Provide the (X, Y) coordinate of the cell's center where the given text is located.  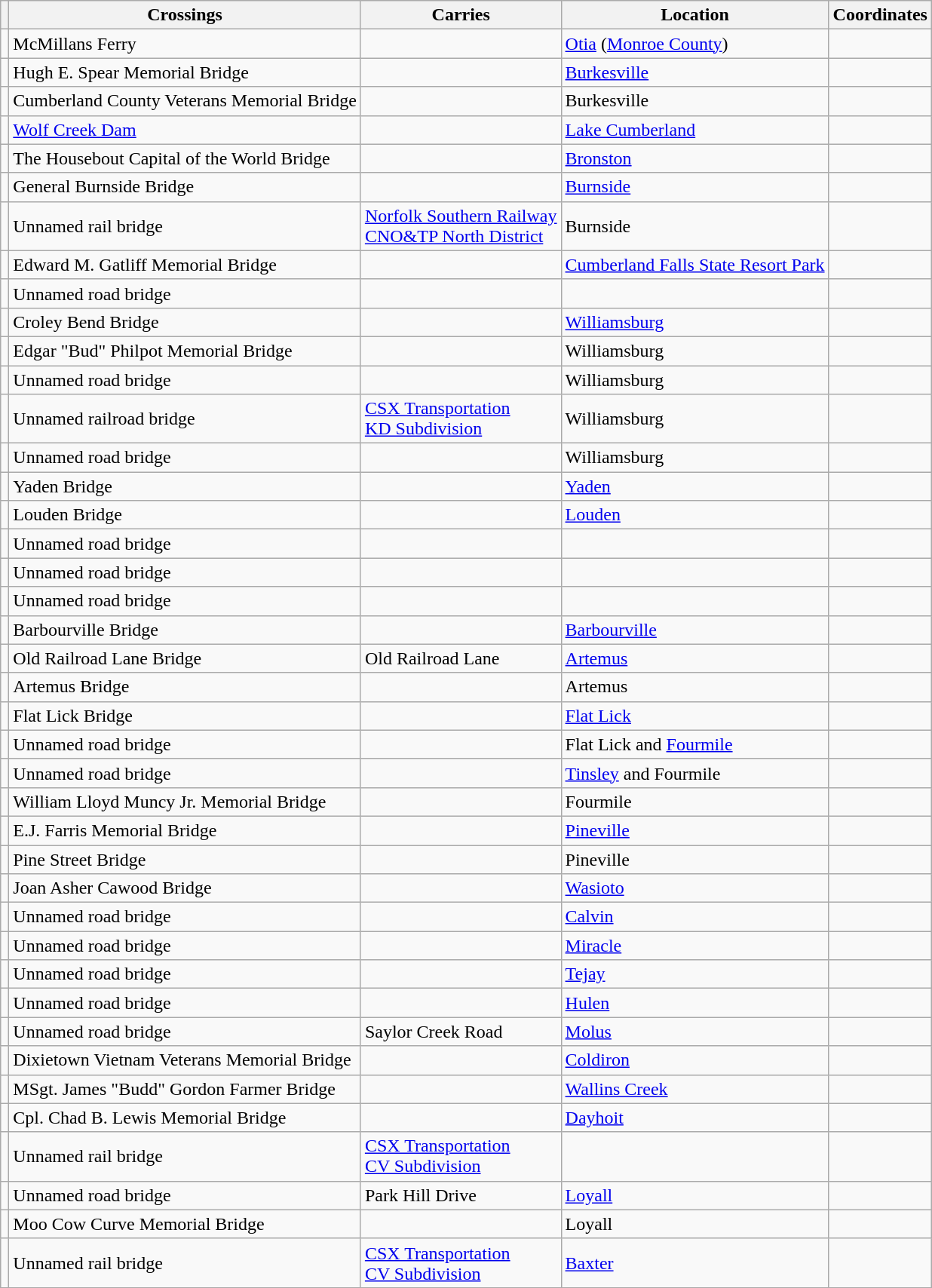
Edward M. Gatliff Memorial Bridge (185, 265)
Location (695, 15)
Dixietown Vietnam Veterans Memorial Bridge (185, 1060)
Barbourville (695, 630)
Old Railroad Lane (461, 658)
Flat Lick Bridge (185, 716)
Fourmile (695, 802)
General Burnside Bridge (185, 187)
Saylor Creek Road (461, 1032)
Norfolk Southern RailwayCNO&TP North District (461, 226)
CSX TransportationKD Subdivision (461, 419)
William Lloyd Muncy Jr. Memorial Bridge (185, 802)
Louden Bridge (185, 515)
Park Hill Drive (461, 1195)
Tejay (695, 974)
Wolf Creek Dam (185, 130)
Bronston (695, 158)
Otia (Monroe County) (695, 44)
MSgt. James "Budd" Gordon Farmer Bridge (185, 1089)
Moo Cow Curve Memorial Bridge (185, 1224)
Edgar "Bud" Philpot Memorial Bridge (185, 351)
Coordinates (880, 15)
Cumberland Falls State Resort Park (695, 265)
Yaden Bridge (185, 486)
Tinsley and Fourmile (695, 773)
Lake Cumberland (695, 130)
Coldiron (695, 1060)
Flat Lick (695, 716)
Artemus Bridge (185, 687)
The Housebout Capital of the World Bridge (185, 158)
Miracle (695, 946)
Baxter (695, 1262)
Croley Bend Bridge (185, 322)
Flat Lick and Fourmile (695, 744)
Calvin (695, 917)
Wallins Creek (695, 1089)
Joan Asher Cawood Bridge (185, 888)
Yaden (695, 486)
Dayhoit (695, 1118)
Hugh E. Spear Memorial Bridge (185, 72)
Cumberland County Veterans Memorial Bridge (185, 101)
E.J. Farris Memorial Bridge (185, 830)
Hulen (695, 1003)
Wasioto (695, 888)
Barbourville Bridge (185, 630)
Molus (695, 1032)
Louden (695, 515)
Crossings (185, 15)
Cpl. Chad B. Lewis Memorial Bridge (185, 1118)
McMillans Ferry (185, 44)
Unnamed railroad bridge (185, 419)
Carries (461, 15)
Old Railroad Lane Bridge (185, 658)
Pine Street Bridge (185, 859)
